Find where the given text appears and provide that cell's center as (x, y) coordinate. 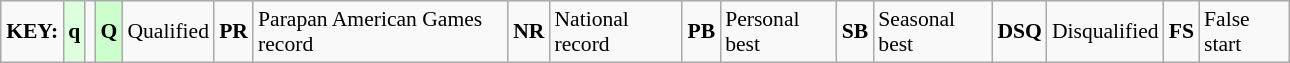
Disqualified (1106, 32)
False start (1244, 32)
NR (528, 32)
Seasonal best (932, 32)
PB (701, 32)
Parapan American Games record (380, 32)
National record (616, 32)
Q (108, 32)
FS (1182, 32)
KEY: (32, 32)
Personal best (778, 32)
PR (234, 32)
SB (856, 32)
Qualified (168, 32)
DSQ (1020, 32)
q (74, 32)
